Determine the (x, y) coordinate at the center of the cell enclosing the given text.  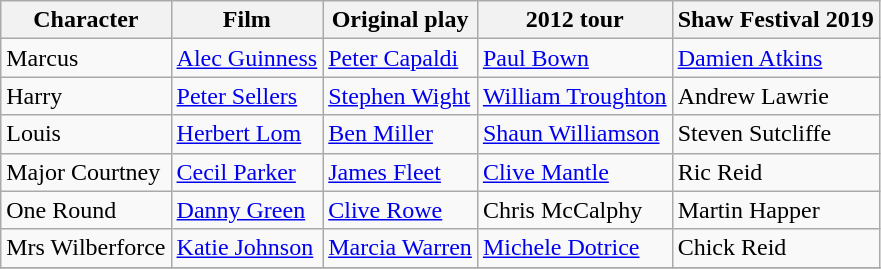
Katie Johnson (247, 248)
Paul Bown (574, 58)
Harry (86, 96)
Damien Atkins (776, 58)
Peter Capaldi (400, 58)
Louis (86, 134)
James Fleet (400, 172)
Shaw Festival 2019 (776, 20)
Character (86, 20)
Marcia Warren (400, 248)
Peter Sellers (247, 96)
Martin Happer (776, 210)
Cecil Parker (247, 172)
Ric Reid (776, 172)
Alec Guinness (247, 58)
Chick Reid (776, 248)
Mrs Wilberforce (86, 248)
Danny Green (247, 210)
Clive Mantle (574, 172)
Clive Rowe (400, 210)
Film (247, 20)
Michele Dotrice (574, 248)
Andrew Lawrie (776, 96)
Stephen Wight (400, 96)
Chris McCalphy (574, 210)
Steven Sutcliffe (776, 134)
William Troughton (574, 96)
Marcus (86, 58)
Original play (400, 20)
Ben Miller (400, 134)
Herbert Lom (247, 134)
Major Courtney (86, 172)
One Round (86, 210)
2012 tour (574, 20)
Shaun Williamson (574, 134)
